For the text-containing cell, return its midpoint in [X, Y] coordinate format. 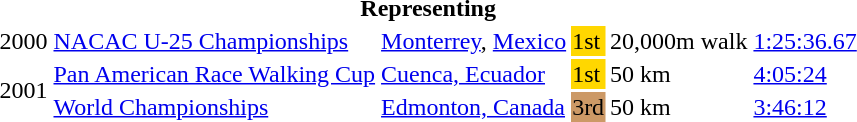
NACAC U-25 Championships [214, 41]
3rd [588, 107]
Cuenca, Ecuador [474, 74]
Monterrey, Mexico [474, 41]
Edmonton, Canada [474, 107]
World Championships [214, 107]
Pan American Race Walking Cup [214, 74]
20,000m walk [679, 41]
